Capture the cell that displays the provided text and extract its (X, Y) central coordinate. 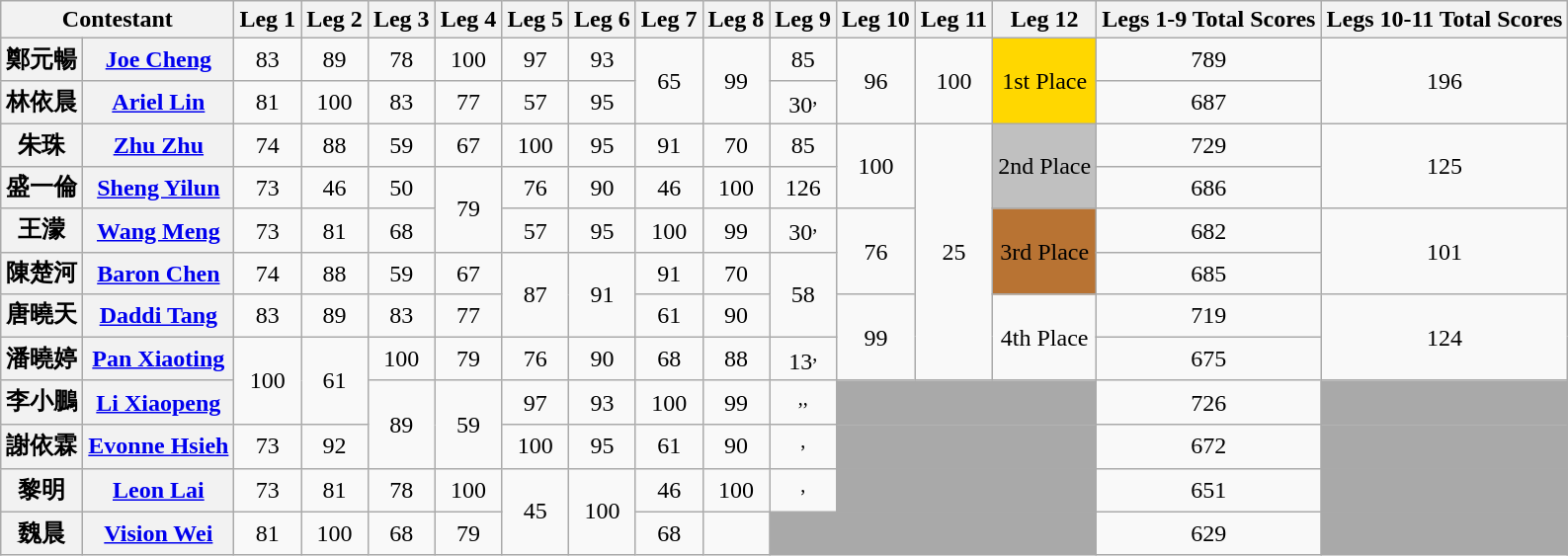
Daddi Tang (158, 316)
65 (669, 81)
林依晨 (41, 103)
685 (1209, 275)
Evonne Hsieh (158, 446)
Leg 2 (335, 20)
729 (1209, 146)
686 (1209, 188)
Leg 10 (876, 20)
Contestant (118, 20)
726 (1209, 403)
Ariel Lin (158, 103)
Leg 3 (401, 20)
唐曉天 (41, 316)
Leg 5 (536, 20)
王濛 (41, 231)
Wang Meng (158, 231)
Leg 7 (669, 20)
Leg 6 (603, 20)
Zhu Zhu (158, 146)
126 (803, 188)
629 (1209, 533)
45 (536, 512)
Leg 8 (736, 20)
Leg 12 (1045, 20)
Leon Lai (158, 490)
Legs 1-9 Total Scores (1209, 20)
789 (1209, 59)
651 (1209, 490)
675 (1209, 359)
672 (1209, 446)
13, (803, 359)
58 (803, 294)
25 (953, 253)
,, (803, 403)
4th Place (1045, 338)
2nd Place (1045, 166)
潘曉婷 (41, 359)
3rd Place (1045, 251)
Leg 9 (803, 20)
196 (1444, 81)
Vision Wei (158, 533)
125 (1444, 166)
黎明 (41, 490)
Li Xiaopeng (158, 403)
1st Place (1045, 81)
Leg 11 (953, 20)
682 (1209, 231)
Leg 1 (268, 20)
687 (1209, 103)
鄭元暢 (41, 59)
盛一倫 (41, 188)
101 (1444, 251)
朱珠 (41, 146)
Pan Xiaoting (158, 359)
Sheng Yilun (158, 188)
李小鵬 (41, 403)
719 (1209, 316)
96 (876, 81)
Joe Cheng (158, 59)
87 (536, 294)
Legs 10-11 Total Scores (1444, 20)
謝依霖 (41, 446)
92 (335, 446)
Baron Chen (158, 275)
魏晨 (41, 533)
Leg 4 (468, 20)
50 (401, 188)
124 (1444, 338)
陳楚河 (41, 275)
